For the text-containing cell, return its midpoint in [X, Y] coordinate format. 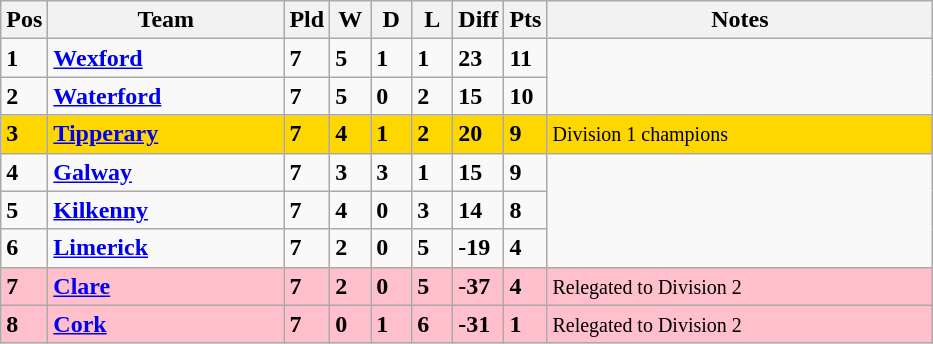
-37 [478, 286]
Division 1 champions [740, 134]
Pld [307, 20]
Pts [526, 20]
W [350, 20]
14 [478, 210]
11 [526, 58]
Galway [166, 172]
Cork [166, 324]
Wexford [166, 58]
D [392, 20]
Team [166, 20]
Waterford [166, 96]
-31 [478, 324]
Notes [740, 20]
Clare [166, 286]
23 [478, 58]
-19 [478, 248]
Pos [24, 20]
Tipperary [166, 134]
Kilkenny [166, 210]
10 [526, 96]
Diff [478, 20]
20 [478, 134]
Limerick [166, 248]
L [432, 20]
